Extract the (X, Y) coordinate from the center of the cell holding the provided text.  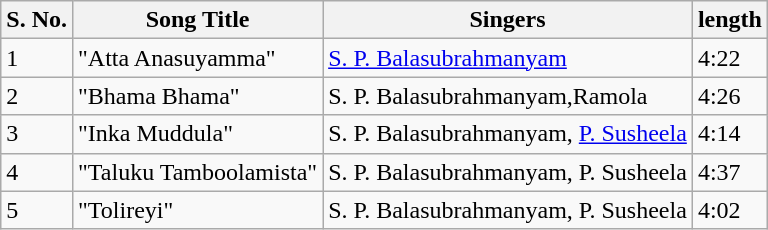
"Bhama Bhama" (197, 96)
S. P. Balasubrahmanyam (508, 58)
"Tolireyi" (197, 210)
2 (37, 96)
4:14 (730, 134)
S. No. (37, 20)
1 (37, 58)
Song Title (197, 20)
4:22 (730, 58)
4:26 (730, 96)
length (730, 20)
"Atta Anasuyamma" (197, 58)
Singers (508, 20)
5 (37, 210)
4:37 (730, 172)
"Taluku Tamboolamista" (197, 172)
S. P. Balasubrahmanyam,Ramola (508, 96)
"Inka Muddula" (197, 134)
4 (37, 172)
4:02 (730, 210)
3 (37, 134)
